Capture the cell that displays the provided text and extract its [X, Y] central coordinate. 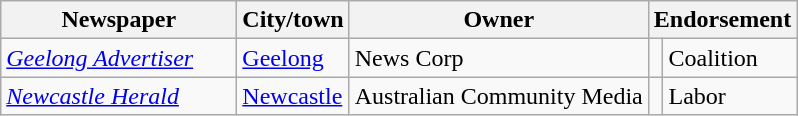
Owner [498, 20]
Coalition [730, 58]
Labor [730, 96]
Endorsement [722, 20]
Geelong Advertiser [119, 58]
Newcastle Herald [119, 96]
City/town [293, 20]
Geelong [293, 58]
Newspaper [119, 20]
Australian Community Media [498, 96]
News Corp [498, 58]
Newcastle [293, 96]
